Output the [X, Y] coordinate of the center of the cell containing the given text.  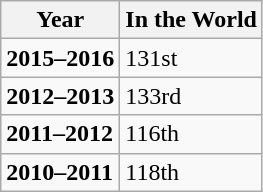
118th [192, 172]
2011–2012 [60, 134]
2015–2016 [60, 58]
131st [192, 58]
133rd [192, 96]
2010–2011 [60, 172]
116th [192, 134]
Year [60, 20]
In the World [192, 20]
2012–2013 [60, 96]
